Determine the [X, Y] coordinate at the center of the cell enclosing the given text.  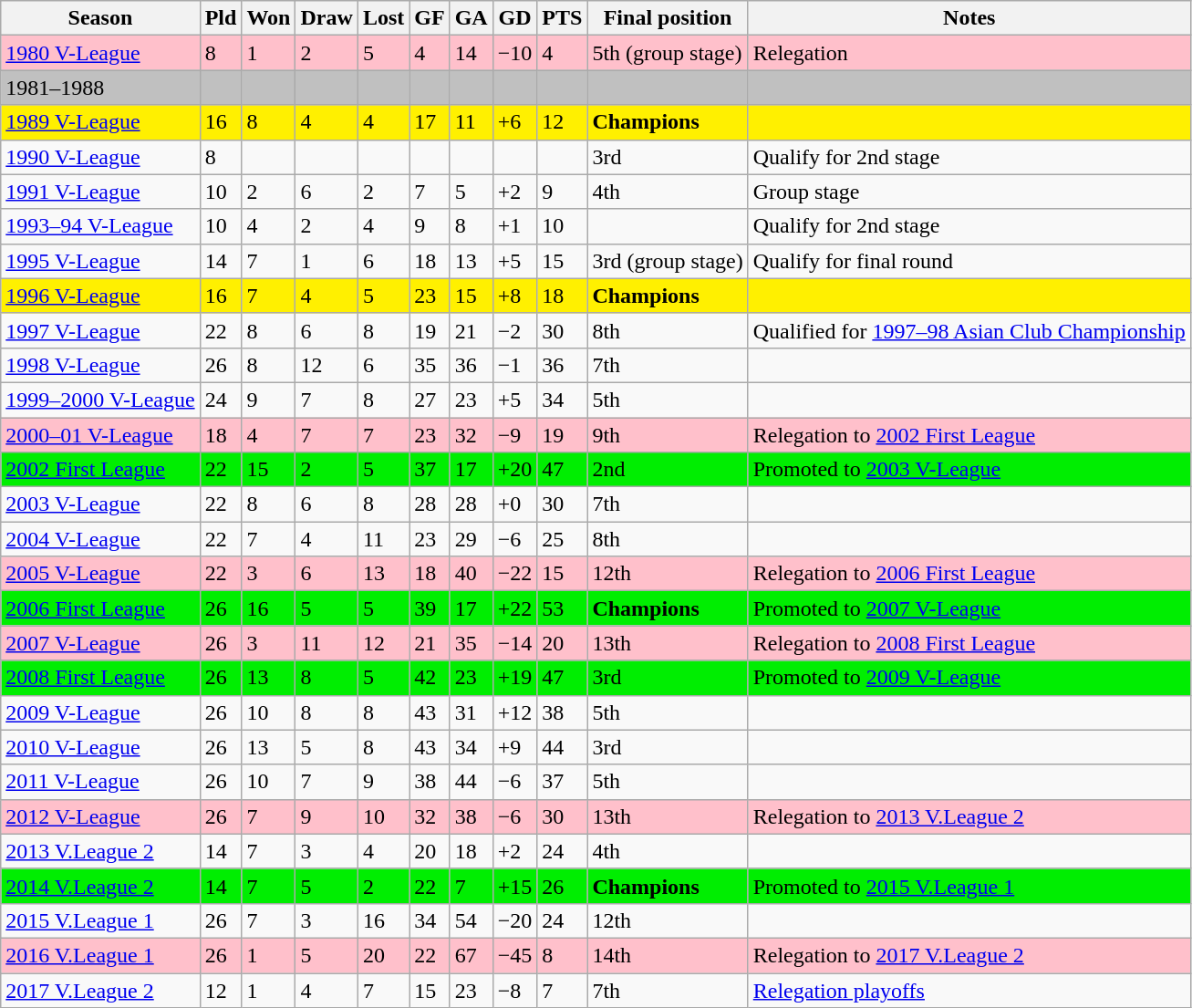
Relegation playoffs [969, 990]
67 [471, 955]
1990 V-League [100, 157]
2nd [668, 470]
2003 V-League [100, 504]
Promoted to 2003 V-League [969, 470]
5th (group stage) [668, 53]
Relegation to 2017 V.League 2 [969, 955]
1995 V-League [100, 261]
1980 V-League [100, 53]
25 [562, 539]
2006 First League [100, 608]
GA [471, 18]
14th [668, 955]
Draw [327, 18]
Pld [221, 18]
42 [430, 678]
2007 V-League [100, 643]
Promoted to 2007 V-League [969, 608]
54 [471, 920]
2012 V-League [100, 816]
1981–1988 [100, 88]
Season [100, 18]
9th [668, 435]
31 [471, 712]
1996 V-League [100, 296]
+9 [514, 747]
+1 [514, 226]
+15 [514, 886]
2004 V-League [100, 539]
40 [471, 574]
GF [430, 18]
Won [268, 18]
PTS [562, 18]
2016 V.League 1 [100, 955]
1991 V-League [100, 192]
GD [514, 18]
+12 [514, 712]
−14 [514, 643]
−45 [514, 955]
Relegation to 2002 First League [969, 435]
−9 [514, 435]
1989 V-League [100, 122]
53 [562, 608]
27 [430, 400]
Group stage [969, 192]
1997 V-League [100, 330]
+0 [514, 504]
Relegation to 2008 First League [969, 643]
2014 V.League 2 [100, 886]
+20 [514, 470]
+19 [514, 678]
Promoted to 2009 V-League [969, 678]
2000–01 V-League [100, 435]
2009 V-League [100, 712]
2008 First League [100, 678]
1993–94 V-League [100, 226]
Final position [668, 18]
2002 First League [100, 470]
3rd (group stage) [668, 261]
2015 V.League 1 [100, 920]
2013 V.League 2 [100, 851]
+6 [514, 122]
2010 V-League [100, 747]
2011 V-League [100, 782]
−22 [514, 574]
−8 [514, 990]
Lost [383, 18]
Notes [969, 18]
+8 [514, 296]
Qualify for final round [969, 261]
1998 V-League [100, 365]
Qualified for 1997–98 Asian Club Championship [969, 330]
Relegation to 2013 V.League 2 [969, 816]
2005 V-League [100, 574]
−2 [514, 330]
2017 V.League 2 [100, 990]
Relegation [969, 53]
1999–2000 V-League [100, 400]
39 [430, 608]
+22 [514, 608]
−10 [514, 53]
29 [471, 539]
−1 [514, 365]
Promoted to 2015 V.League 1 [969, 886]
−20 [514, 920]
Relegation to 2006 First League [969, 574]
